From the cell containing the given text, extract its center point as (X, Y) coordinate. 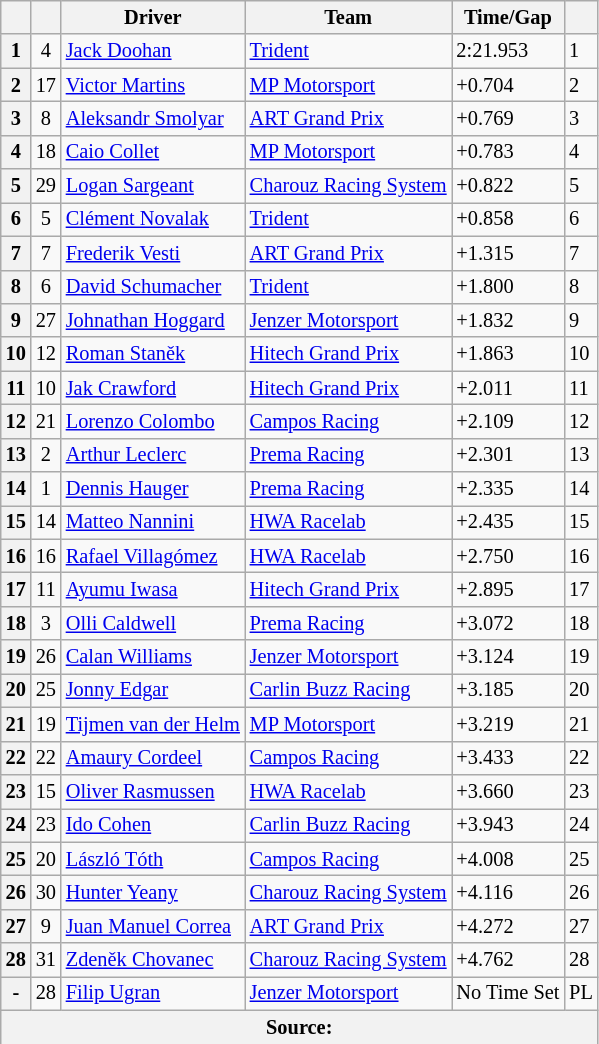
+3.943 (508, 825)
+2.335 (508, 489)
Source: (300, 1027)
Ayumu Iwasa (153, 589)
30 (46, 892)
Johnathan Hoggard (153, 320)
+0.858 (508, 219)
+2.895 (508, 589)
+2.301 (508, 455)
Jonny Edgar (153, 690)
PL (580, 993)
Rafael Villagómez (153, 556)
Zdeněk Chovanec (153, 960)
31 (46, 960)
Oliver Rasmussen (153, 791)
Matteo Nannini (153, 522)
Aleksandr Smolyar (153, 118)
+4.762 (508, 960)
Time/Gap (508, 17)
+1.800 (508, 287)
Amaury Cordeel (153, 758)
Dennis Hauger (153, 489)
Arthur Leclerc (153, 455)
Team (348, 17)
Driver (153, 17)
+4.008 (508, 859)
+3.433 (508, 758)
+1.863 (508, 354)
Tijmen van der Helm (153, 724)
+3.072 (508, 623)
- (16, 993)
+0.822 (508, 186)
+2.435 (508, 522)
+4.116 (508, 892)
Ido Cohen (153, 825)
+3.185 (508, 690)
Olli Caldwell (153, 623)
Hunter Yeany (153, 892)
David Schumacher (153, 287)
Calan Williams (153, 657)
Jak Crawford (153, 388)
+4.272 (508, 926)
Lorenzo Colombo (153, 421)
No Time Set (508, 993)
+3.124 (508, 657)
+1.832 (508, 320)
+3.219 (508, 724)
+0.704 (508, 85)
+2.109 (508, 421)
Jack Doohan (153, 51)
+2.011 (508, 388)
Juan Manuel Correa (153, 926)
Caio Collet (153, 152)
László Tóth (153, 859)
+3.660 (508, 791)
Victor Martins (153, 85)
+0.783 (508, 152)
Roman Staněk (153, 354)
Logan Sargeant (153, 186)
+2.750 (508, 556)
+0.769 (508, 118)
29 (46, 186)
Frederik Vesti (153, 253)
+1.315 (508, 253)
Clément Novalak (153, 219)
2:21.953 (508, 51)
Filip Ugran (153, 993)
